Provide the (X, Y) coordinate of the cell's center where the given text is located.  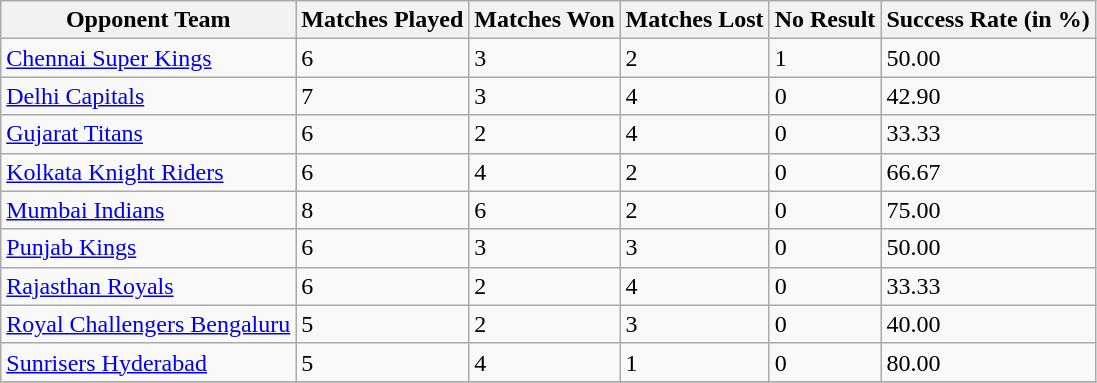
Kolkata Knight Riders (148, 172)
Opponent Team (148, 20)
Mumbai Indians (148, 210)
40.00 (988, 324)
Delhi Capitals (148, 96)
Rajasthan Royals (148, 286)
Matches Won (544, 20)
7 (382, 96)
80.00 (988, 362)
Matches Played (382, 20)
Punjab Kings (148, 248)
Gujarat Titans (148, 134)
Matches Lost (694, 20)
Royal Challengers Bengaluru (148, 324)
8 (382, 210)
Success Rate (in %) (988, 20)
66.67 (988, 172)
Chennai Super Kings (148, 58)
75.00 (988, 210)
No Result (825, 20)
Sunrisers Hyderabad (148, 362)
42.90 (988, 96)
